Detect which cell encompasses the target text, then output its (x, y) center coordinate. 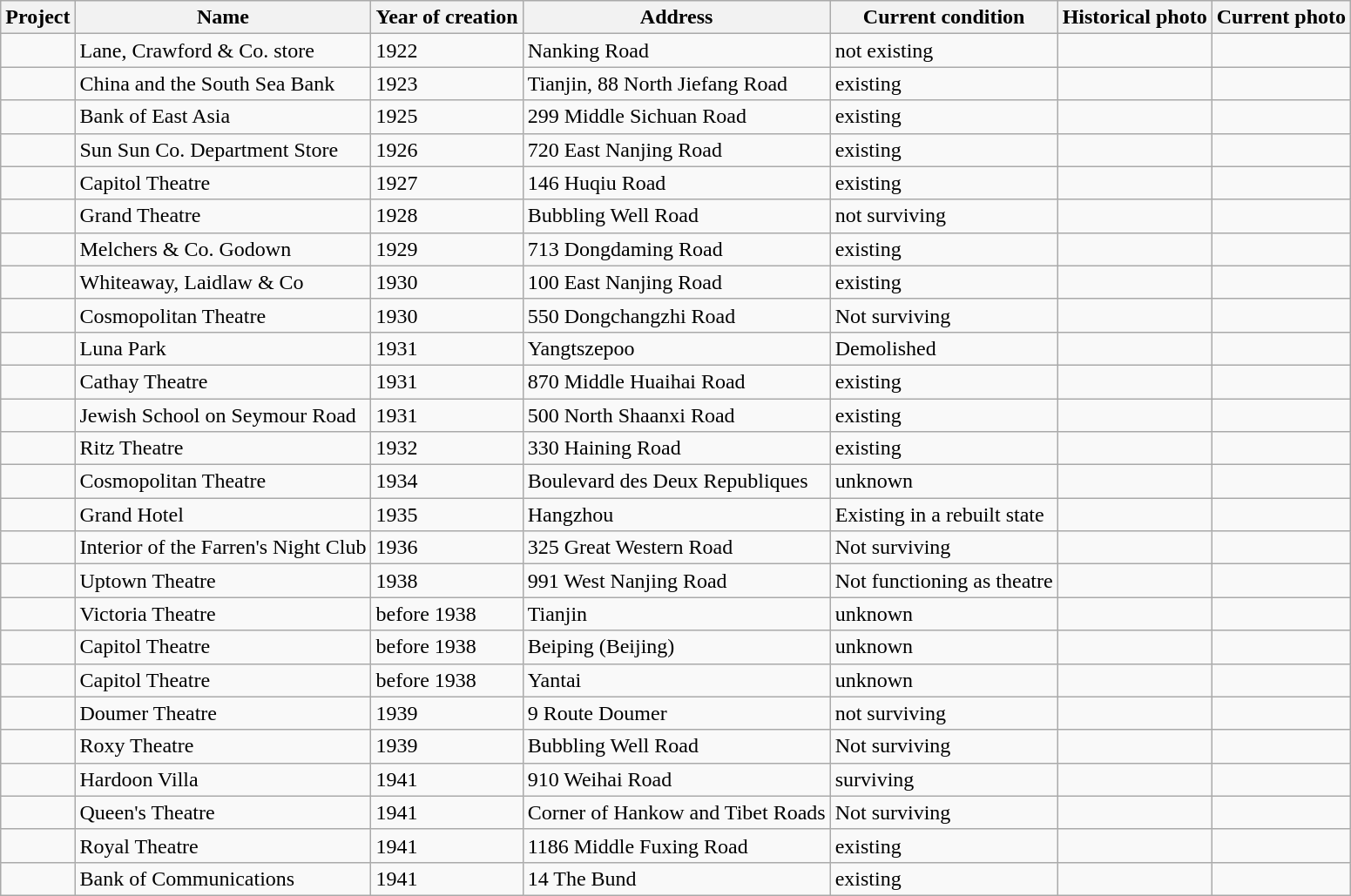
1928 (447, 216)
910 Weihai Road (676, 779)
Jewish School on Seymour Road (223, 415)
Demolished (944, 348)
Uptown Theatre (223, 581)
Royal Theatre (223, 845)
Current condition (944, 17)
14 The Bund (676, 879)
1938 (447, 581)
Corner of Hankow and Tibet Roads (676, 812)
Bank of Communications (223, 879)
1934 (447, 482)
720 East Nanjing Road (676, 150)
991 West Nanjing Road (676, 581)
1936 (447, 548)
1927 (447, 183)
1925 (447, 117)
not existing (944, 51)
Hardoon Villa (223, 779)
Melchers & Co. Godown (223, 249)
1923 (447, 84)
1186 Middle Fuxing Road (676, 845)
Doumer Theatre (223, 713)
Roxy Theatre (223, 746)
Hangzhou (676, 515)
713 Dongdaming Road (676, 249)
Not functioning as theatre (944, 581)
Yangtszepoo (676, 348)
Tianjin (676, 614)
Beiping (Beijing) (676, 647)
Boulevard des Deux Republiques (676, 482)
1935 (447, 515)
Yantai (676, 680)
Tianjin, 88 North Jiefang Road (676, 84)
Grand Theatre (223, 216)
Queen's Theatre (223, 812)
330 Haining Road (676, 448)
1922 (447, 51)
Historical photo (1134, 17)
Victoria Theatre (223, 614)
Sun Sun Co. Department Store (223, 150)
299 Middle Sichuan Road (676, 117)
870 Middle Huaihai Road (676, 381)
Address (676, 17)
Luna Park (223, 348)
Bank of East Asia (223, 117)
Ritz Theatre (223, 448)
China and the South Sea Bank (223, 84)
500 North Shaanxi Road (676, 415)
Current photo (1280, 17)
Project (38, 17)
325 Great Western Road (676, 548)
Grand Hotel (223, 515)
550 Dongchangzhi Road (676, 315)
9 Route Doumer (676, 713)
Name (223, 17)
1929 (447, 249)
Lane, Crawford & Co. store (223, 51)
146 Huqiu Road (676, 183)
Year of creation (447, 17)
Cathay Theatre (223, 381)
surviving (944, 779)
1932 (447, 448)
Whiteaway, Laidlaw & Co (223, 282)
1926 (447, 150)
Interior of the Farren's Night Club (223, 548)
Existing in a rebuilt state (944, 515)
100 East Nanjing Road (676, 282)
Nanking Road (676, 51)
